For the text-containing cell, return its midpoint in (x, y) coordinate format. 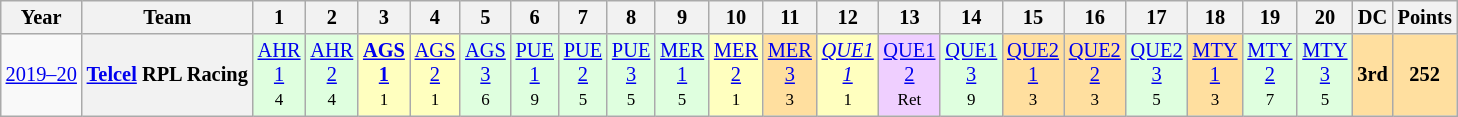
QUE139 (971, 75)
252 (1425, 75)
10 (736, 17)
12 (848, 17)
6 (535, 17)
QUE213 (1033, 75)
QUE223 (1095, 75)
15 (1033, 17)
16 (1095, 17)
18 (1214, 17)
13 (910, 17)
MTY35 (1324, 75)
3rd (1372, 75)
5 (485, 17)
1 (280, 17)
QUE235 (1157, 75)
Team (168, 17)
Points (1425, 17)
Telcel RPL Racing (168, 75)
PUE19 (535, 75)
14 (971, 17)
MER15 (682, 75)
PUE35 (631, 75)
Year (42, 17)
MTY27 (1270, 75)
AHR24 (332, 75)
4 (435, 17)
MTY13 (1214, 75)
17 (1157, 17)
9 (682, 17)
AGS36 (485, 75)
MER33 (790, 75)
QUE12Ret (910, 75)
2 (332, 17)
3 (384, 17)
19 (1270, 17)
AHR14 (280, 75)
2019–20 (42, 75)
8 (631, 17)
MER21 (736, 75)
AGS21 (435, 75)
20 (1324, 17)
DC (1372, 17)
QUE111 (848, 75)
AGS11 (384, 75)
7 (583, 17)
11 (790, 17)
PUE25 (583, 75)
